Output the [x, y] coordinate of the center of the cell containing the given text.  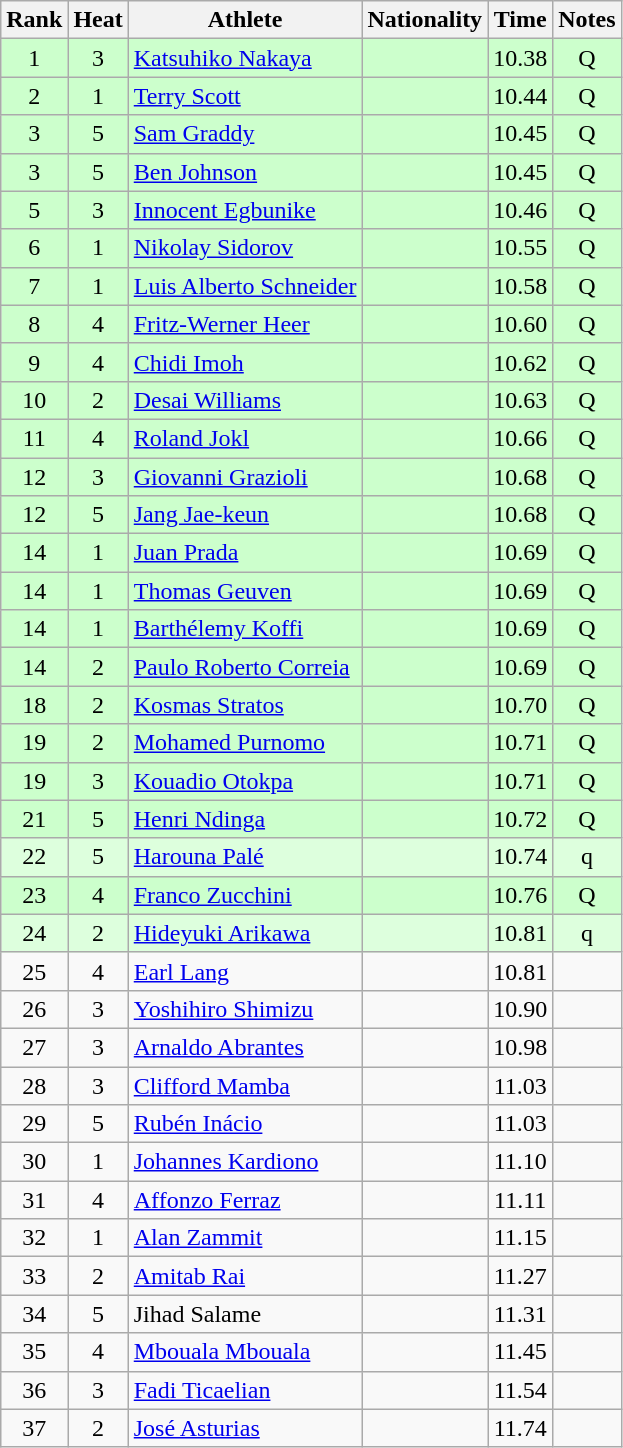
11.74 [520, 1428]
Sam Graddy [245, 134]
Notes [587, 20]
Alan Zammit [245, 1238]
Ben Johnson [245, 172]
37 [34, 1428]
11.27 [520, 1276]
18 [34, 705]
35 [34, 1352]
Rank [34, 20]
Barthélemy Koffi [245, 629]
10.74 [520, 857]
Terry Scott [245, 96]
32 [34, 1238]
10.66 [520, 438]
10.90 [520, 1009]
Amitab Rai [245, 1276]
21 [34, 819]
10.44 [520, 96]
36 [34, 1390]
Johannes Kardiono [245, 1162]
Thomas Geuven [245, 591]
Katsuhiko Nakaya [245, 58]
Luis Alberto Schneider [245, 286]
Yoshihiro Shimizu [245, 1009]
26 [34, 1009]
Hideyuki Arikawa [245, 933]
Clifford Mamba [245, 1085]
Heat [98, 20]
28 [34, 1085]
Rubén Inácio [245, 1124]
9 [34, 362]
Chidi Imoh [245, 362]
22 [34, 857]
Giovanni Grazioli [245, 477]
Arnaldo Abrantes [245, 1047]
Henri Ndinga [245, 819]
6 [34, 248]
Innocent Egbunike [245, 210]
Paulo Roberto Correia [245, 667]
33 [34, 1276]
10.72 [520, 819]
8 [34, 324]
11.11 [520, 1200]
10.76 [520, 895]
Jihad Salame [245, 1314]
Fadi Ticaelian [245, 1390]
Mbouala Mbouala [245, 1352]
Fritz-Werner Heer [245, 324]
Kouadio Otokpa [245, 781]
11.45 [520, 1352]
25 [34, 971]
10 [34, 400]
11.15 [520, 1238]
11.31 [520, 1314]
José Asturias [245, 1428]
29 [34, 1124]
27 [34, 1047]
Athlete [245, 20]
31 [34, 1200]
30 [34, 1162]
23 [34, 895]
Kosmas Stratos [245, 705]
10.58 [520, 286]
Nationality [425, 20]
11 [34, 438]
10.38 [520, 58]
Time [520, 20]
10.98 [520, 1047]
Earl Lang [245, 971]
Jang Jae-keun [245, 515]
Roland Jokl [245, 438]
7 [34, 286]
Harouna Palé [245, 857]
Franco Zucchini [245, 895]
10.63 [520, 400]
10.70 [520, 705]
Affonzo Ferraz [245, 1200]
34 [34, 1314]
10.46 [520, 210]
24 [34, 933]
10.60 [520, 324]
Desai Williams [245, 400]
Juan Prada [245, 553]
10.55 [520, 248]
10.62 [520, 362]
Mohamed Purnomo [245, 743]
Nikolay Sidorov [245, 248]
11.54 [520, 1390]
11.10 [520, 1162]
